Locate the cell with the specified text and output its [X, Y] center coordinate. 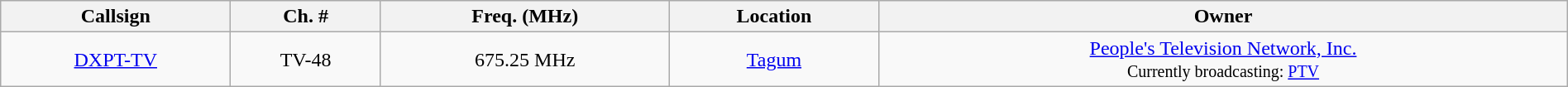
DXPT-TV [116, 60]
Callsign [116, 17]
TV-48 [306, 60]
Owner [1223, 17]
675.25 MHz [524, 60]
Ch. # [306, 17]
Location [774, 17]
People's Television Network, Inc.Currently broadcasting: PTV [1223, 60]
Tagum [774, 60]
Freq. (MHz) [524, 17]
